Pinpoint the cell where the given text exists, returning its [X, Y] midpoint coordinate. 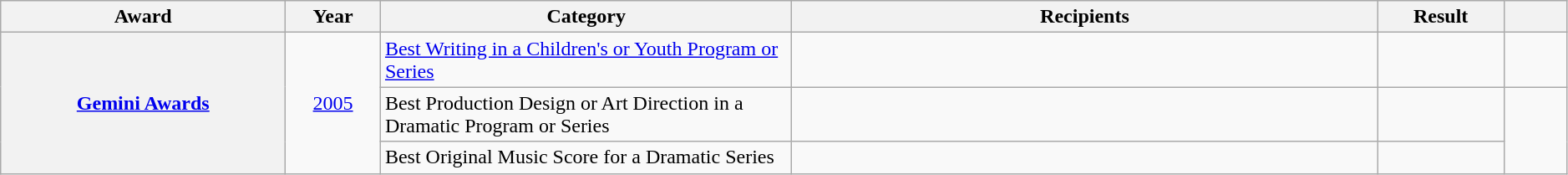
Best Production Design or Art Direction in a Dramatic Program or Series [586, 114]
Year [333, 17]
Category [586, 17]
2005 [333, 103]
Best Original Music Score for a Dramatic Series [586, 157]
Recipients [1084, 17]
Gemini Awards [144, 103]
Best Writing in a Children's or Youth Program or Series [586, 60]
Result [1441, 17]
Award [144, 17]
